Detect which cell encompasses the target text, then output its (x, y) center coordinate. 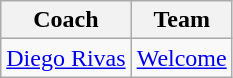
Team (182, 20)
Diego Rivas (66, 58)
Welcome (182, 58)
Coach (66, 20)
